Locate the cell with the specified text and output its [X, Y] center coordinate. 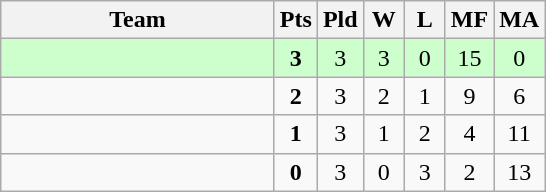
4 [469, 134]
MA [520, 20]
13 [520, 172]
6 [520, 96]
15 [469, 58]
MF [469, 20]
Team [138, 20]
9 [469, 96]
W [384, 20]
Pts [296, 20]
Pld [340, 20]
L [424, 20]
11 [520, 134]
